Output the [X, Y] coordinate of the center of the cell containing the given text.  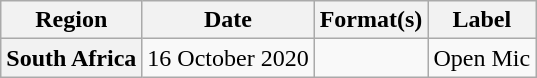
Date [228, 20]
Label [482, 20]
16 October 2020 [228, 58]
South Africa [72, 58]
Format(s) [371, 20]
Region [72, 20]
Open Mic [482, 58]
